Return [x, y] of the center of cell containing provided text 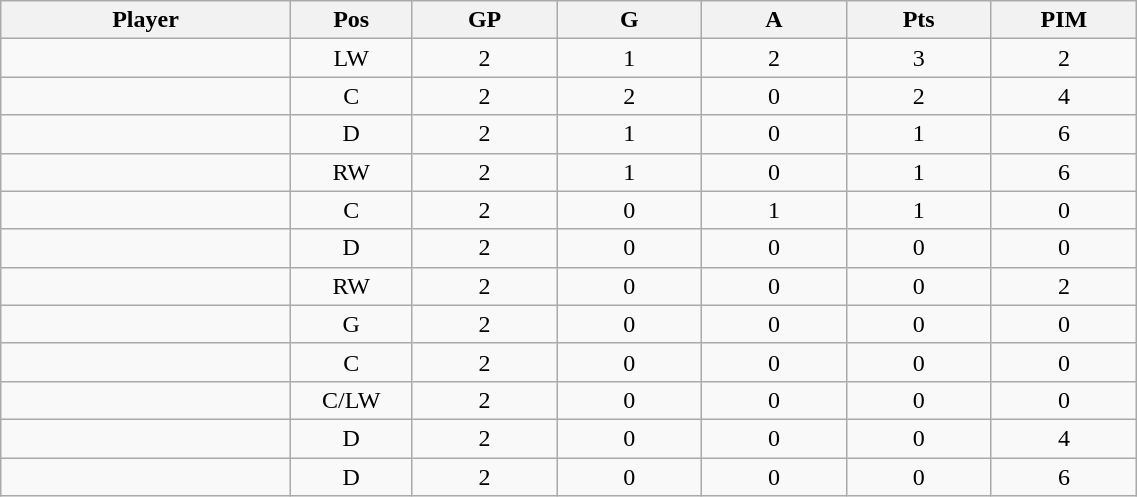
C/LW [351, 400]
Pts [918, 20]
GP [484, 20]
Player [146, 20]
A [774, 20]
3 [918, 58]
LW [351, 58]
Pos [351, 20]
PIM [1064, 20]
